Provide the [X, Y] coordinate of the cell's center where the given text is located.  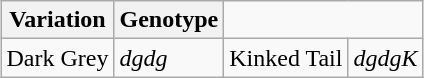
dgdgK [386, 58]
Genotype [169, 20]
Variation [58, 20]
dgdg [169, 58]
Dark Grey [58, 58]
Kinked Tail [286, 58]
